Identify which cell holds the provided text, then report its [x, y] central coordinate. 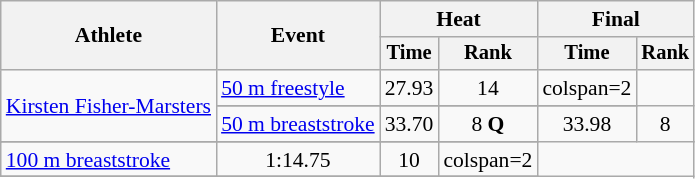
33.98 [586, 124]
Athlete [108, 36]
Event [298, 36]
10 [410, 160]
Heat [459, 19]
27.93 [410, 88]
100 m breaststroke [108, 160]
14 [488, 88]
1:14.75 [298, 160]
8 [665, 124]
50 m breaststroke [298, 124]
Kirsten Fisher-Marsters [108, 106]
Final [616, 19]
50 m freestyle [298, 88]
8 Q [488, 124]
33.70 [410, 124]
